Provide the (x, y) coordinate of the cell's center where the given text is located.  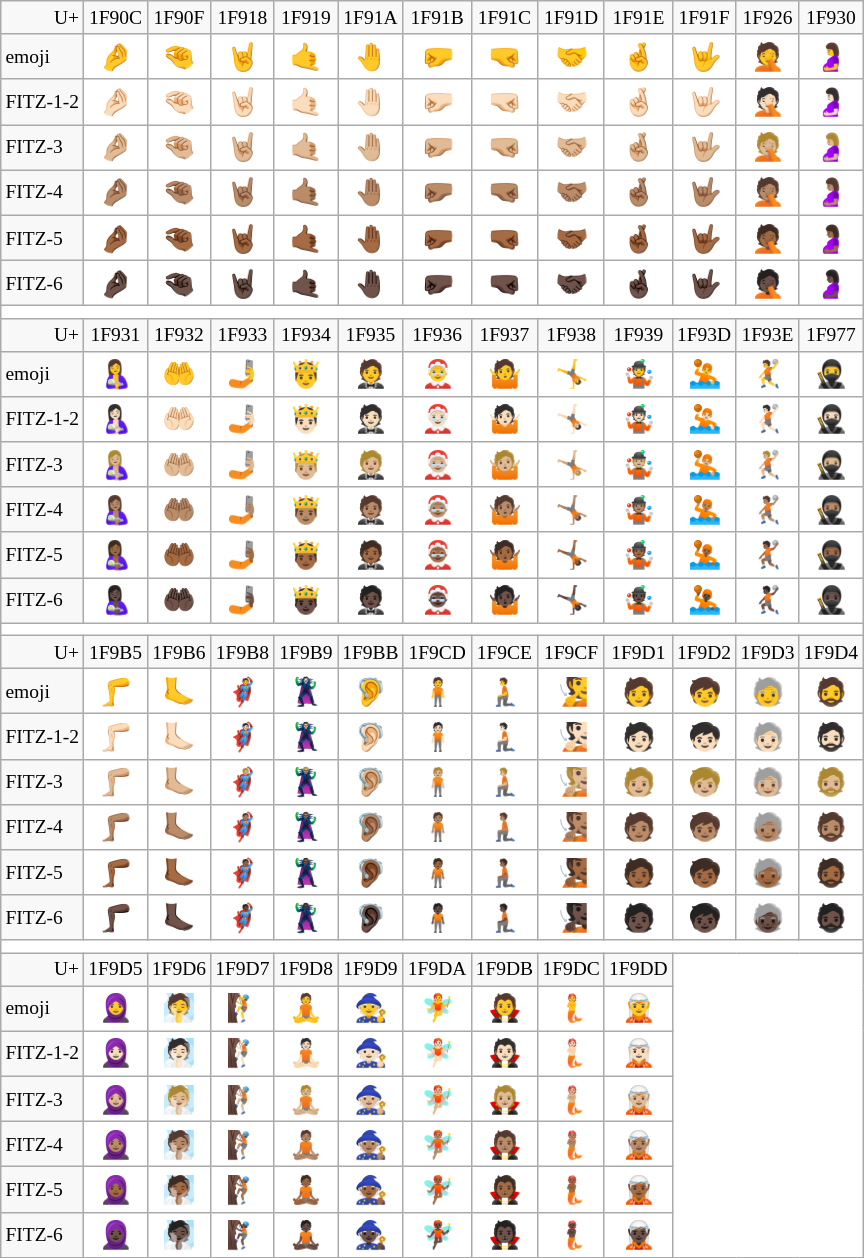
🧗🏾 (242, 1190)
🤽🏾 (704, 554)
🤌🏾 (116, 238)
🧗🏼 (242, 1098)
🤞🏻 (638, 102)
🤝 (572, 56)
🧕🏿 (116, 1234)
🤵🏽 (371, 510)
🧜🏾 (572, 1190)
1F91A (371, 18)
🧛🏻 (504, 1054)
🤾🏼 (768, 464)
🦻🏽 (371, 826)
🧙🏻 (371, 1054)
🦻 (371, 692)
🦸🏻 (242, 736)
🤰🏾 (830, 238)
1F931 (116, 334)
🧝🏾 (638, 1190)
🧓 (768, 692)
🧚🏻 (437, 1054)
🧙🏼 (371, 1098)
🧒🏿 (704, 918)
🧍🏻 (437, 736)
🧓🏼 (768, 782)
🤟🏻 (704, 102)
1F938 (572, 334)
1F9B6 (178, 652)
🤶🏽 (437, 510)
🤙🏻 (306, 102)
🤜🏿 (504, 282)
🦶 (178, 692)
🥷🏾 (830, 554)
1F91F (704, 18)
🤳🏾 (242, 554)
1F9CD (437, 652)
🧎🏽 (504, 826)
🧕🏽 (116, 1144)
🧓🏽 (768, 826)
🧕🏾 (116, 1190)
1F933 (242, 334)
🤜🏼 (504, 148)
🤌🏼 (116, 148)
🦸 (242, 692)
🤘🏿 (242, 282)
🤙🏿 (306, 282)
🤲 (178, 374)
🧘🏽 (306, 1144)
🧒🏼 (704, 782)
🤷🏾 (504, 554)
🤽🏽 (704, 510)
🤴🏾 (306, 554)
🤦🏿 (768, 282)
🤞🏿 (638, 282)
🧝🏻 (638, 1054)
🤲🏾 (178, 554)
1F91E (638, 18)
🤝🏽 (572, 192)
1F934 (306, 334)
🤜🏻 (504, 102)
1F9B8 (242, 652)
🧍🏾 (437, 872)
🦵🏾 (116, 872)
🥷🏼 (830, 464)
🤸🏻 (572, 420)
1F9B5 (116, 652)
1F90C (116, 18)
🤸🏿 (572, 600)
1F9D2 (704, 652)
1F91B (437, 18)
🦸🏿 (242, 918)
🤳🏿 (242, 600)
🦵🏽 (116, 826)
🧔🏽 (830, 826)
🤌🏿 (116, 282)
🤚🏻 (371, 102)
🤾 (768, 374)
🤲🏿 (178, 600)
🤷🏽 (504, 510)
🤲🏽 (178, 510)
🤷🏿 (504, 600)
🧛 (504, 1008)
🤷🏼 (504, 464)
🤱🏼 (116, 464)
🤛🏿 (437, 282)
🦵🏻 (116, 736)
🤳🏼 (242, 464)
1F9DD (638, 968)
🧙🏽 (371, 1144)
🤱🏾 (116, 554)
🧑🏻 (638, 736)
🤦 (768, 56)
🤳 (242, 374)
🧕 (116, 1008)
1F9D5 (116, 968)
🧏🏿 (572, 918)
🤴🏿 (306, 600)
🥷🏽 (830, 510)
🤽🏼 (704, 464)
🦸🏼 (242, 782)
🤷🏻 (504, 420)
🧓🏾 (768, 872)
1F9DC (572, 968)
🧕🏻 (116, 1054)
🧎🏿 (504, 918)
🦹 (306, 692)
🤵🏼 (371, 464)
🤌🏻 (116, 102)
🧏🏽 (572, 826)
🧍 (437, 692)
🤙🏽 (306, 192)
🤛🏻 (437, 102)
🤴 (306, 374)
🦶🏻 (178, 736)
🧚 (437, 1008)
🦶🏿 (178, 918)
🦹🏻 (306, 736)
🧎 (504, 692)
🧑🏿 (638, 918)
1F9DA (437, 968)
🧝🏿 (638, 1234)
1F919 (306, 18)
1F977 (830, 334)
🤟🏼 (704, 148)
🧒 (704, 692)
🧚🏽 (437, 1144)
🧍🏼 (437, 782)
🧜🏿 (572, 1234)
🧜🏼 (572, 1098)
🤞🏼 (638, 148)
🤚🏾 (371, 238)
🧜 (572, 1008)
1F91C (504, 18)
🤱🏻 (116, 420)
🤙🏼 (306, 148)
🧖🏼 (178, 1098)
🤴🏽 (306, 510)
🤛🏽 (437, 192)
🧔 (830, 692)
🤦🏽 (768, 192)
🧓🏿 (768, 918)
🧙🏾 (371, 1190)
1F90F (178, 18)
🤘🏽 (242, 192)
1F936 (437, 334)
🤝🏼 (572, 148)
🤜🏽 (504, 192)
🤾🏿 (768, 600)
🤳🏽 (242, 510)
🤰🏼 (830, 148)
🧎🏻 (504, 736)
🦵 (116, 692)
🤲🏻 (178, 420)
🧏🏾 (572, 872)
🧚🏿 (437, 1234)
🧘 (306, 1008)
🧙 (371, 1008)
🧚🏾 (437, 1190)
1F9D8 (306, 968)
🤵 (371, 374)
🥷🏿 (830, 600)
🤳🏻 (242, 420)
🤽🏿 (704, 600)
1F937 (504, 334)
1F932 (178, 334)
🦵🏿 (116, 918)
1F935 (371, 334)
🧘🏼 (306, 1098)
1F918 (242, 18)
🧑🏽 (638, 826)
🤱🏽 (116, 510)
🤟🏽 (704, 192)
🤟🏾 (704, 238)
🤚🏽 (371, 192)
🧍🏿 (437, 918)
🦻🏼 (371, 782)
1F91D (572, 18)
🤹🏻 (638, 420)
🤙 (306, 56)
🤛 (437, 56)
🤹🏿 (638, 600)
🤹🏼 (638, 464)
1F9D7 (242, 968)
🤏🏿 (178, 282)
🤞🏾 (638, 238)
🦸🏽 (242, 826)
🧏 (572, 692)
🤞🏽 (638, 192)
🤝🏿 (572, 282)
🧝🏽 (638, 1144)
🤛🏼 (437, 148)
🧏🏼 (572, 782)
🧘🏻 (306, 1054)
🤹🏽 (638, 510)
1F9D9 (371, 968)
🤾🏻 (768, 420)
🤶🏾 (437, 554)
🤸🏽 (572, 510)
🧖🏻 (178, 1054)
🧖🏾 (178, 1190)
🤦🏻 (768, 102)
🤚 (371, 56)
🧛🏿 (504, 1234)
1F9CF (572, 652)
1F9B9 (306, 652)
1F9DB (504, 968)
🤴🏼 (306, 464)
1F9D3 (768, 652)
🤽🏻 (704, 420)
🤘🏻 (242, 102)
🤰🏽 (830, 192)
🤘🏾 (242, 238)
🤾🏽 (768, 510)
🤵🏾 (371, 554)
🦸🏾 (242, 872)
🤚🏿 (371, 282)
🧔🏿 (830, 918)
🤛🏾 (437, 238)
🤶🏼 (437, 464)
🤟🏿 (704, 282)
🤜🏾 (504, 238)
🦵🏼 (116, 782)
🧏🏻 (572, 736)
🤽 (704, 374)
1F9D6 (178, 968)
🤷 (504, 374)
🤏🏼 (178, 148)
1F9D4 (830, 652)
🤏🏻 (178, 102)
🤟 (704, 56)
🧝 (638, 1008)
🧛🏼 (504, 1098)
🤱🏿 (116, 600)
🧑🏼 (638, 782)
🤦🏼 (768, 148)
🥷 (830, 374)
🧛🏾 (504, 1190)
🤰🏻 (830, 102)
🤶🏻 (437, 420)
🦹🏾 (306, 872)
🤴🏻 (306, 420)
🧖🏿 (178, 1234)
🧜🏻 (572, 1054)
🧎🏾 (504, 872)
🧔🏻 (830, 736)
1F93E (768, 334)
🤶🏿 (437, 600)
🤘🏼 (242, 148)
🤰🏿 (830, 282)
🧑 (638, 692)
🧙🏿 (371, 1234)
🤱 (116, 374)
🧔🏼 (830, 782)
🤝🏾 (572, 238)
🧛🏽 (504, 1144)
🤜 (504, 56)
🦻🏾 (371, 872)
🤘 (242, 56)
🧖 (178, 1008)
🤵🏿 (371, 600)
🤞 (638, 56)
🧚🏼 (437, 1098)
🦶🏽 (178, 826)
🦹🏿 (306, 918)
🤸🏾 (572, 554)
1F930 (830, 18)
🤏🏽 (178, 192)
1F9CE (504, 652)
🧒🏾 (704, 872)
🧗🏻 (242, 1054)
🧒🏻 (704, 736)
1F9D1 (638, 652)
🧖🏽 (178, 1144)
🤸🏼 (572, 464)
🧗🏿 (242, 1234)
1F926 (768, 18)
🧗🏽 (242, 1144)
🤾🏾 (768, 554)
1F9BB (371, 652)
🦶🏾 (178, 872)
🧘🏾 (306, 1190)
🤶 (437, 374)
🤸 (572, 374)
🧘🏿 (306, 1234)
🦹🏽 (306, 826)
🧓🏻 (768, 736)
🤌🏽 (116, 192)
🧒🏽 (704, 826)
🧝🏼 (638, 1098)
🦻🏻 (371, 736)
🧗 (242, 1008)
🤲🏼 (178, 464)
🤙🏾 (306, 238)
🧜🏽 (572, 1144)
🤵🏻 (371, 420)
🤌 (116, 56)
🦹🏼 (306, 782)
🦻🏿 (371, 918)
🤹 (638, 374)
🥷🏻 (830, 420)
🧑🏾 (638, 872)
🧕🏼 (116, 1098)
🤰 (830, 56)
🤚🏼 (371, 148)
1F93D (704, 334)
🧍🏽 (437, 826)
1F939 (638, 334)
🦶🏼 (178, 782)
🤦🏾 (768, 238)
🤝🏻 (572, 102)
🧎🏼 (504, 782)
🤏🏾 (178, 238)
🧔🏾 (830, 872)
🤏 (178, 56)
🤹🏾 (638, 554)
